Capture the cell that displays the provided text and extract its (X, Y) central coordinate. 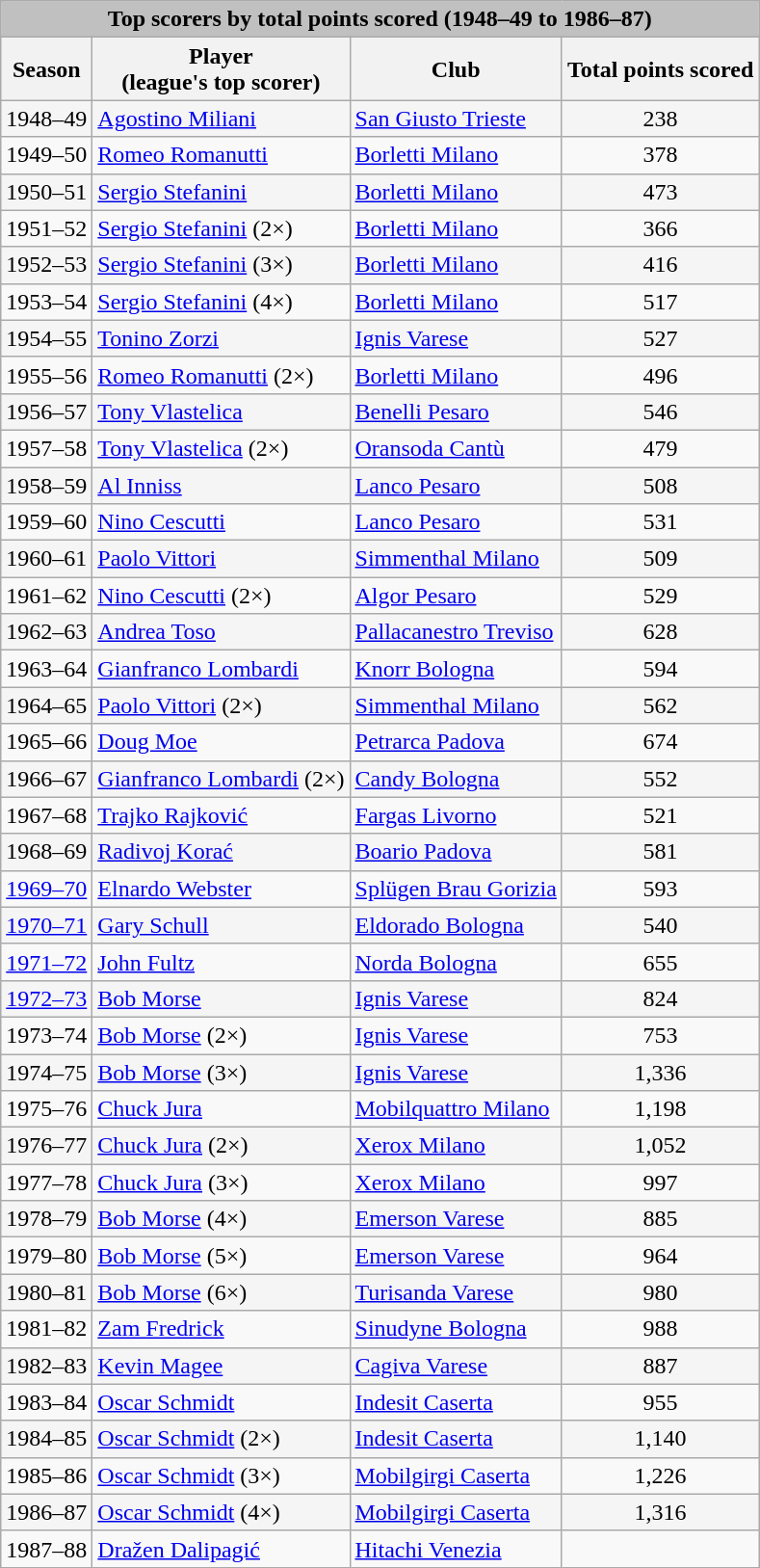
1971–72 (46, 962)
1954–55 (46, 338)
531 (660, 522)
Zam Fredrick (222, 1329)
1948–49 (46, 119)
Kevin Magee (222, 1366)
1978–79 (46, 1219)
Agostino Miliani (222, 119)
Trajko Rajković (222, 815)
1958–59 (46, 485)
Sergio Stefanini (2×) (222, 228)
Sergio Stefanini (222, 192)
1983–84 (46, 1402)
1985–86 (46, 1475)
628 (660, 632)
238 (660, 119)
Tonino Zorzi (222, 338)
San Giusto Trieste (456, 119)
508 (660, 485)
1949–50 (46, 155)
1975–76 (46, 1109)
Doug Moe (222, 742)
1,316 (660, 1512)
378 (660, 155)
Club (456, 69)
1,336 (660, 1073)
Petrarca Padova (456, 742)
1960–61 (46, 559)
1964–65 (46, 705)
Pallacanestro Treviso (456, 632)
1970–71 (46, 925)
Mobilquattro Milano (456, 1109)
Bob Morse (2×) (222, 1035)
1950–51 (46, 192)
980 (660, 1292)
887 (660, 1366)
1969–70 (46, 889)
1959–60 (46, 522)
Bob Morse (3×) (222, 1073)
Nino Cescutti (222, 522)
1951–52 (46, 228)
529 (660, 596)
479 (660, 448)
1974–75 (46, 1073)
1979–80 (46, 1256)
1986–87 (46, 1512)
Bob Morse (4×) (222, 1219)
Oscar Schmidt (222, 1402)
366 (660, 228)
Splügen Brau Gorizia (456, 889)
Benelli Pesaro (456, 412)
1973–74 (46, 1035)
Gary Schull (222, 925)
1984–85 (46, 1439)
594 (660, 669)
1953–54 (46, 302)
Oscar Schmidt (4×) (222, 1512)
1,226 (660, 1475)
1955–56 (46, 375)
Chuck Jura (2×) (222, 1146)
509 (660, 559)
517 (660, 302)
Paolo Vittori (2×) (222, 705)
Tony Vlastelica (2×) (222, 448)
1961–62 (46, 596)
Bob Morse (222, 998)
Candy Bologna (456, 779)
Dražen Dalipagić (222, 1549)
955 (660, 1402)
1982–83 (46, 1366)
1981–82 (46, 1329)
Player(league's top scorer) (222, 69)
Al Inniss (222, 485)
Sergio Stefanini (4×) (222, 302)
997 (660, 1183)
1,198 (660, 1109)
581 (660, 852)
Turisanda Varese (456, 1292)
Romeo Romanutti (222, 155)
Boario Padova (456, 852)
Season (46, 69)
593 (660, 889)
Elnardo Webster (222, 889)
1987–88 (46, 1549)
Sergio Stefanini (3×) (222, 265)
Cagiva Varese (456, 1366)
1980–81 (46, 1292)
1977–78 (46, 1183)
885 (660, 1219)
562 (660, 705)
1957–58 (46, 448)
988 (660, 1329)
Gianfranco Lombardi (2×) (222, 779)
Algor Pesaro (456, 596)
Oscar Schmidt (2×) (222, 1439)
Andrea Toso (222, 632)
1966–67 (46, 779)
1,140 (660, 1439)
674 (660, 742)
521 (660, 815)
1956–57 (46, 412)
Sinudyne Bologna (456, 1329)
1976–77 (46, 1146)
Oscar Schmidt (3×) (222, 1475)
416 (660, 265)
546 (660, 412)
1962–63 (46, 632)
Total points scored (660, 69)
Knorr Bologna (456, 669)
Bob Morse (6×) (222, 1292)
1963–64 (46, 669)
Eldorado Bologna (456, 925)
655 (660, 962)
Nino Cescutti (2×) (222, 596)
Tony Vlastelica (222, 412)
Gianfranco Lombardi (222, 669)
John Fultz (222, 962)
1968–69 (46, 852)
1965–66 (46, 742)
473 (660, 192)
540 (660, 925)
Bob Morse (5×) (222, 1256)
Radivoj Korać (222, 852)
Paolo Vittori (222, 559)
824 (660, 998)
Chuck Jura (222, 1109)
1952–53 (46, 265)
Hitachi Venezia (456, 1549)
Top scorers by total points scored (1948–49 to 1986–87) (380, 19)
964 (660, 1256)
1972–73 (46, 998)
527 (660, 338)
Oransoda Cantù (456, 448)
1967–68 (46, 815)
Chuck Jura (3×) (222, 1183)
Romeo Romanutti (2×) (222, 375)
Norda Bologna (456, 962)
1,052 (660, 1146)
753 (660, 1035)
Fargas Livorno (456, 815)
496 (660, 375)
552 (660, 779)
